Find where the given text appears and provide that cell's center as [x, y] coordinate. 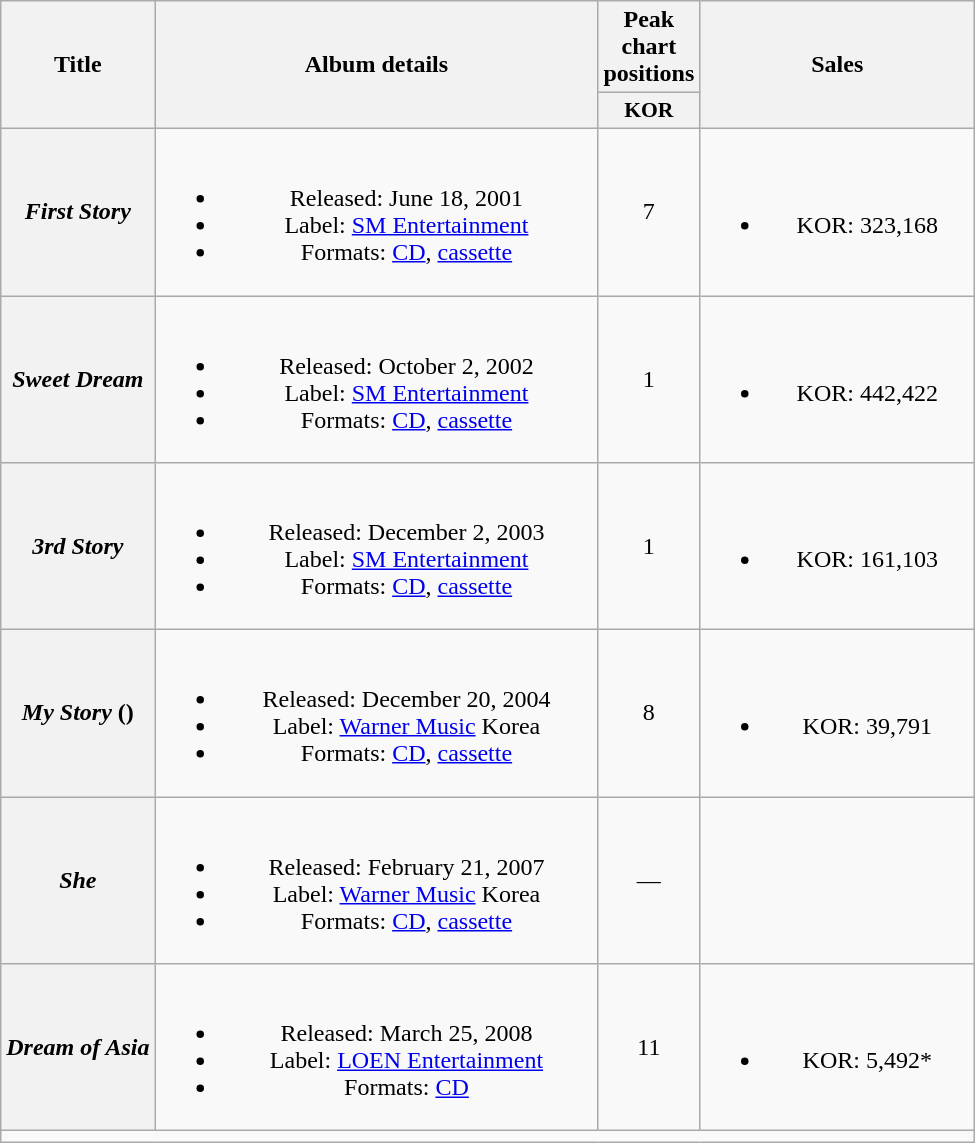
She [78, 880]
8 [649, 714]
Released: October 2, 2002Label: SM EntertainmentFormats: CD, cassette [376, 380]
— [649, 880]
Dream of Asia [78, 1048]
Album details [376, 65]
My Story () [78, 714]
Sweet Dream [78, 380]
Title [78, 65]
Peak chart positions [649, 47]
First Story [78, 212]
Sales [838, 65]
7 [649, 212]
3rd Story [78, 546]
Released: March 25, 2008Label: LOEN EntertainmentFormats: CD [376, 1048]
KOR [649, 111]
KOR: 39,791 [838, 714]
Released: December 2, 2003Label: SM EntertainmentFormats: CD, cassette [376, 546]
Released: February 21, 2007Label: Warner Music KoreaFormats: CD, cassette [376, 880]
KOR: 323,168 [838, 212]
Released: December 20, 2004Label: Warner Music KoreaFormats: CD, cassette [376, 714]
KOR: 161,103 [838, 546]
11 [649, 1048]
KOR: 5,492* [838, 1048]
KOR: 442,422 [838, 380]
Released: June 18, 2001Label: SM EntertainmentFormats: CD, cassette [376, 212]
